Detect which cell encompasses the target text, then output its [x, y] center coordinate. 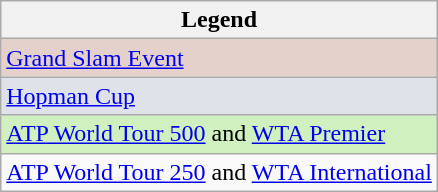
Legend [220, 20]
Hopman Cup [220, 96]
Grand Slam Event [220, 58]
ATP World Tour 250 and WTA International [220, 172]
ATP World Tour 500 and WTA Premier [220, 134]
